Return the (x, y) coordinate for the center point of the cell that contains the specified text.  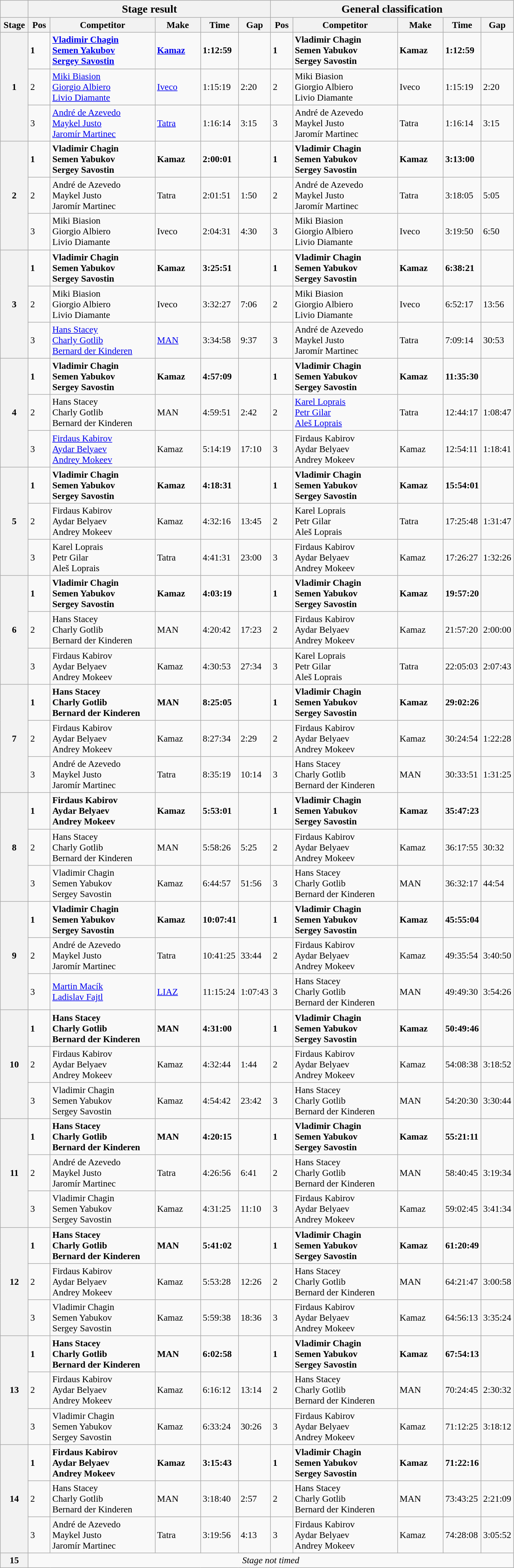
27:34 (255, 666)
12:54:11 (462, 449)
7 (14, 738)
15:54:01 (462, 485)
5:41:02 (220, 1245)
30:24:54 (462, 738)
18:36 (255, 1318)
36:32:17 (462, 883)
35:47:23 (462, 811)
2:01:51 (220, 195)
6:16:12 (220, 1390)
4:30:53 (220, 666)
1:44 (255, 1064)
12:44:17 (462, 413)
13:45 (255, 521)
12:26 (255, 1281)
4:13 (255, 1535)
49:49:30 (462, 992)
6 (14, 630)
33:44 (255, 955)
4:41:31 (220, 557)
64:21:47 (462, 1281)
59:02:45 (462, 1209)
23:42 (255, 1100)
5:14:19 (220, 449)
61:20:49 (462, 1245)
3:13:00 (462, 159)
17:23 (255, 630)
17:10 (255, 449)
30:32 (497, 847)
3:54:26 (497, 992)
2:04:31 (220, 232)
5:59:38 (220, 1318)
1:31:25 (497, 774)
1:50 (255, 195)
4:03:19 (220, 594)
6:33:24 (220, 1426)
21:57:20 (462, 630)
7:06 (255, 304)
8 (14, 847)
3:19:50 (462, 232)
14 (14, 1498)
3:05:52 (497, 1535)
4 (14, 413)
13:14 (255, 1390)
54:08:38 (462, 1064)
10:14 (255, 774)
3:19:56 (220, 1535)
3:00:58 (497, 1281)
58:40:45 (462, 1173)
4:59:51 (220, 413)
General classification (392, 9)
5:25 (255, 847)
30:53 (497, 340)
Martin Macík Ladislav Fajtl (102, 992)
2:07:43 (497, 666)
1:07:43 (255, 992)
4:32:44 (220, 1064)
9 (14, 955)
4:26:56 (220, 1173)
4:54:42 (220, 1100)
1:08:47 (497, 413)
73:43:25 (462, 1499)
6:52:17 (462, 304)
4:20:15 (220, 1136)
19:57:20 (462, 594)
3:32:27 (220, 304)
3:35:24 (497, 1318)
55:21:11 (462, 1136)
13 (14, 1390)
49:35:54 (462, 955)
1:31:47 (497, 521)
15 (14, 1561)
23:00 (255, 557)
13:56 (497, 304)
4:30 (255, 232)
5:53:01 (220, 811)
17:25:48 (462, 521)
3:34:58 (220, 340)
54:20:30 (462, 1100)
2:42 (255, 413)
11:15:24 (220, 992)
30:33:51 (462, 774)
6:44:57 (220, 883)
10:41:25 (220, 955)
8:35:19 (220, 774)
LIAZ (178, 992)
3:30:44 (497, 1100)
5:58:26 (220, 847)
10:07:41 (220, 919)
6:41 (255, 1173)
5 (14, 521)
17:26:27 (462, 557)
22:05:03 (462, 666)
50:49:46 (462, 1028)
30:26 (255, 1426)
4:20:42 (220, 630)
4:31:00 (220, 1028)
11 (14, 1172)
29:02:26 (462, 702)
2:21:09 (497, 1499)
44:54 (497, 883)
3:18:12 (497, 1426)
3:18:52 (497, 1064)
3:19:34 (497, 1173)
8:27:34 (220, 738)
Stage result (150, 9)
6:02:58 (220, 1354)
1:22:28 (497, 738)
2:29 (255, 738)
1:18:41 (497, 449)
51:56 (255, 883)
71:12:25 (462, 1426)
3:25:51 (220, 268)
2:30:32 (497, 1390)
2:00:00 (497, 630)
4:57:09 (220, 376)
2:57 (255, 1499)
71:22:16 (462, 1462)
Stage not timed (271, 1561)
6:50 (497, 232)
3:15:43 (220, 1462)
5:05 (497, 195)
3:18:05 (462, 195)
8:25:05 (220, 702)
11:10 (255, 1209)
4:18:31 (220, 485)
11:35:30 (462, 376)
4:31:25 (220, 1209)
45:55:04 (462, 919)
3:18:40 (220, 1499)
2:00:01 (220, 159)
Stage (14, 25)
5:53:28 (220, 1281)
7:09:14 (462, 340)
12 (14, 1281)
6:38:21 (462, 268)
70:24:45 (462, 1390)
74:28:08 (462, 1535)
36:17:55 (462, 847)
1:32:26 (497, 557)
67:54:13 (462, 1354)
4:32:16 (220, 521)
Vladimir Chagin Semen Yakubov Sergey Savostin (102, 50)
10 (14, 1064)
3:41:34 (497, 1209)
9:37 (255, 340)
64:56:13 (462, 1318)
3:40:50 (497, 955)
